Identify which cell holds the provided text, then report its (X, Y) central coordinate. 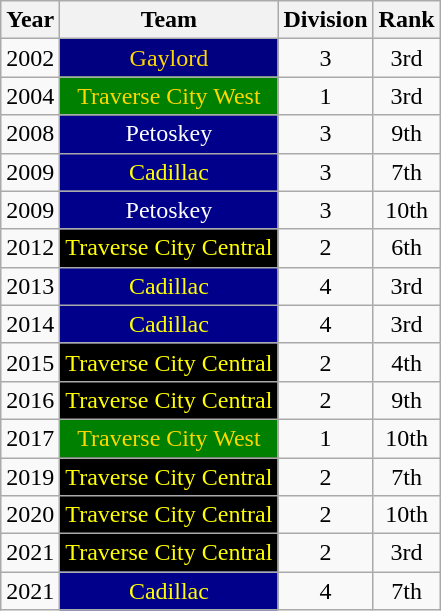
2019 (30, 477)
2016 (30, 400)
2012 (30, 248)
2020 (30, 515)
Rank (406, 20)
2002 (30, 58)
2015 (30, 362)
Team (169, 20)
Division (326, 20)
4th (406, 362)
6th (406, 248)
Gaylord (169, 58)
2017 (30, 438)
2013 (30, 286)
2014 (30, 324)
2008 (30, 134)
2004 (30, 96)
Year (30, 20)
